Extract the (X, Y) coordinate from the center of the cell holding the provided text.  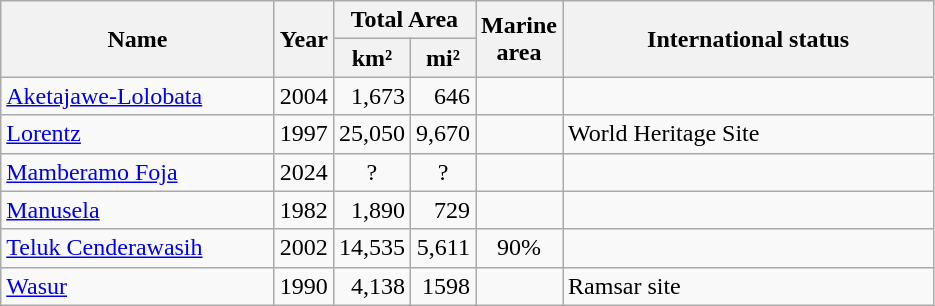
5,611 (442, 248)
90% (520, 248)
9,670 (442, 134)
Name (138, 39)
World Heritage Site (748, 134)
Total Area (404, 20)
646 (442, 96)
1997 (304, 134)
1982 (304, 210)
Ramsar site (748, 286)
International status (748, 39)
1,890 (372, 210)
Teluk Cenderawasih (138, 248)
Year (304, 39)
Manusela (138, 210)
mi² (442, 58)
2004 (304, 96)
Mamberamo Foja (138, 172)
Wasur (138, 286)
Aketajawe-Lolobata (138, 96)
km² (372, 58)
2002 (304, 248)
1990 (304, 286)
1,673 (372, 96)
729 (442, 210)
1598 (442, 286)
Lorentz (138, 134)
Marine area (520, 39)
25,050 (372, 134)
2024 (304, 172)
4,138 (372, 286)
14,535 (372, 248)
